Detect which cell encompasses the target text, then output its (X, Y) center coordinate. 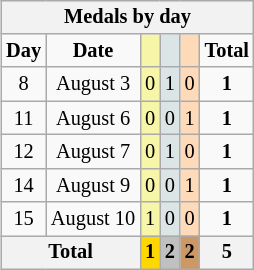
14 (24, 185)
August 7 (93, 152)
Medals by day (128, 17)
August 10 (93, 219)
11 (24, 118)
August 9 (93, 185)
Date (93, 51)
5 (227, 253)
15 (24, 219)
12 (24, 152)
August 3 (93, 84)
Day (24, 51)
August 6 (93, 118)
8 (24, 84)
